Provide the [x, y] coordinate of the cell's center where the given text is located.  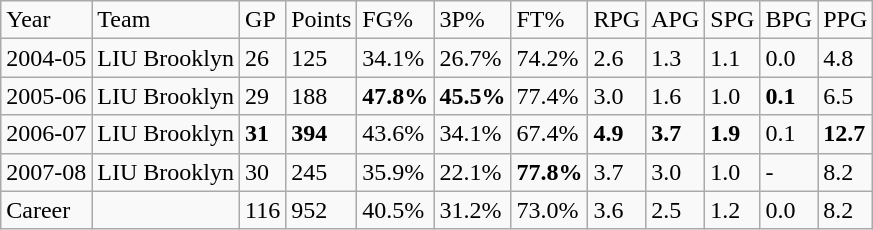
35.9% [396, 172]
29 [263, 96]
2007-08 [46, 172]
Career [46, 210]
SPG [732, 20]
Points [322, 20]
6.5 [846, 96]
26.7% [472, 58]
1.6 [676, 96]
45.5% [472, 96]
77.8% [550, 172]
116 [263, 210]
FG% [396, 20]
188 [322, 96]
40.5% [396, 210]
Team [166, 20]
12.7 [846, 134]
394 [322, 134]
2004-05 [46, 58]
- [789, 172]
Year [46, 20]
4.8 [846, 58]
APG [676, 20]
22.1% [472, 172]
31 [263, 134]
125 [322, 58]
26 [263, 58]
1.9 [732, 134]
77.4% [550, 96]
73.0% [550, 210]
67.4% [550, 134]
RPG [617, 20]
952 [322, 210]
2005-06 [46, 96]
2006-07 [46, 134]
BPG [789, 20]
PPG [846, 20]
4.9 [617, 134]
GP [263, 20]
2.5 [676, 210]
1.1 [732, 58]
47.8% [396, 96]
2.6 [617, 58]
1.3 [676, 58]
1.2 [732, 210]
FT% [550, 20]
245 [322, 172]
30 [263, 172]
3P% [472, 20]
3.6 [617, 210]
74.2% [550, 58]
43.6% [396, 134]
31.2% [472, 210]
